Pinpoint the cell where the given text exists, returning its (X, Y) midpoint coordinate. 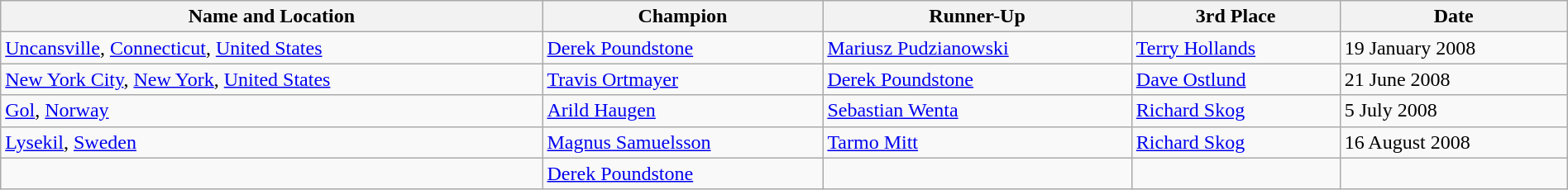
Champion (683, 17)
Lysekil, Sweden (271, 142)
Mariusz Pudzianowski (978, 48)
Name and Location (271, 17)
Gol, Norway (271, 111)
Dave Ostlund (1236, 79)
Tarmo Mitt (978, 142)
Travis Ortmayer (683, 79)
Arild Haugen (683, 111)
16 August 2008 (1454, 142)
Date (1454, 17)
Terry Hollands (1236, 48)
3rd Place (1236, 17)
New York City, New York, United States (271, 79)
Magnus Samuelsson (683, 142)
19 January 2008 (1454, 48)
Runner-Up (978, 17)
21 June 2008 (1454, 79)
Uncansville, Connecticut, United States (271, 48)
5 July 2008 (1454, 111)
Sebastian Wenta (978, 111)
